Output the [X, Y] coordinate of the center of the cell containing the given text.  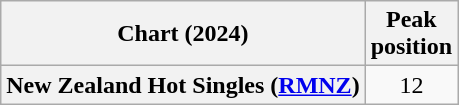
12 [411, 85]
Peakposition [411, 34]
Chart (2024) [183, 34]
New Zealand Hot Singles (RMNZ) [183, 85]
